Detect which cell encompasses the target text, then output its (X, Y) center coordinate. 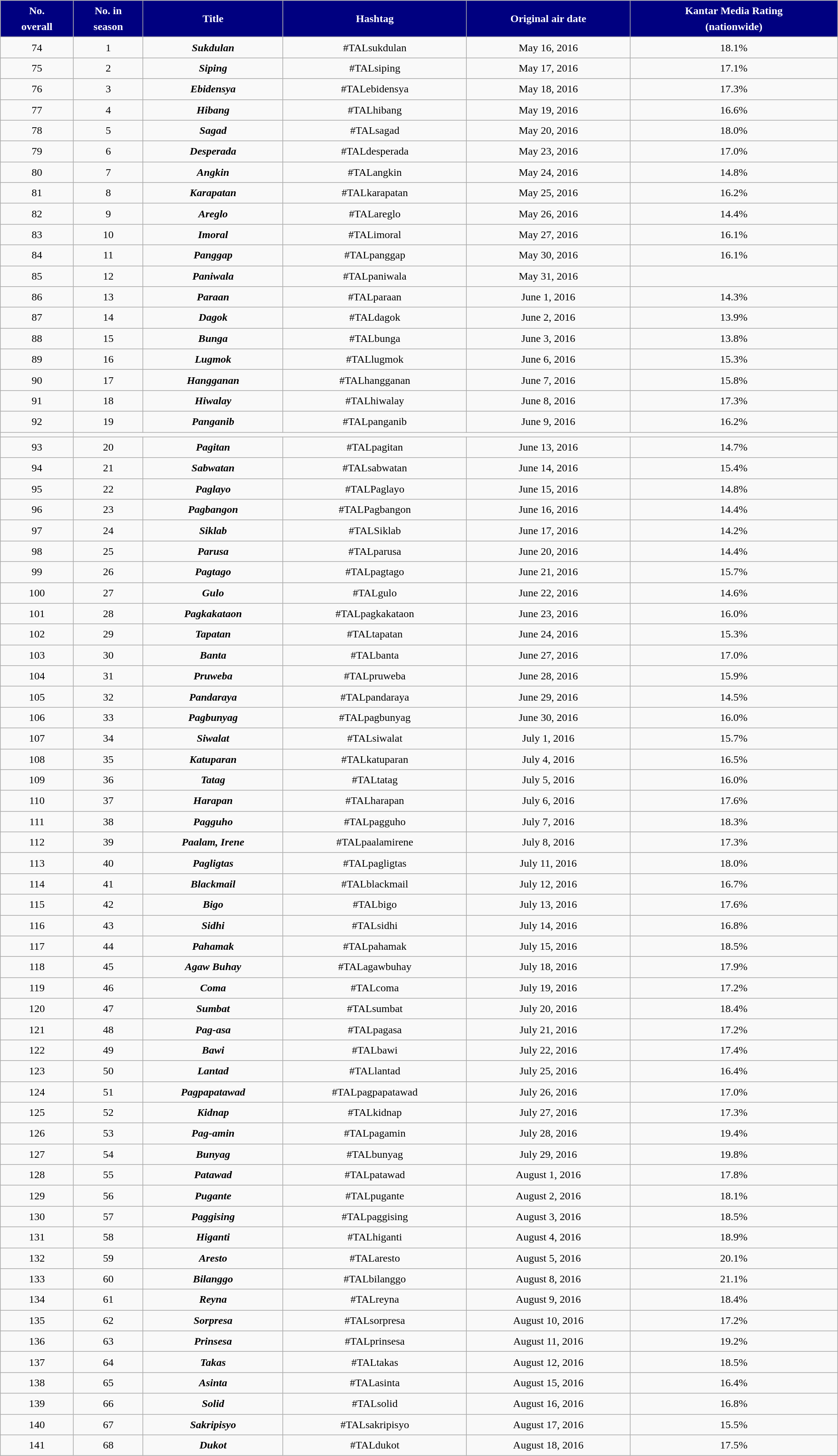
100 (37, 593)
139 (37, 1404)
#TALsiwalat (375, 739)
124 (37, 1092)
14.5% (734, 697)
June 29, 2016 (549, 697)
29 (108, 634)
#TALhibang (375, 110)
Title (213, 19)
Original air date (549, 19)
June 13, 2016 (549, 447)
134 (37, 1300)
Prinsesa (213, 1341)
25 (108, 551)
May 25, 2016 (549, 193)
53 (108, 1134)
67 (108, 1424)
57 (108, 1217)
123 (37, 1071)
36 (108, 780)
Katuparan (213, 759)
43 (108, 926)
August 9, 2016 (549, 1300)
93 (37, 447)
July 28, 2016 (549, 1134)
May 18, 2016 (549, 89)
15.9% (734, 676)
August 16, 2016 (549, 1404)
101 (37, 614)
104 (37, 676)
July 12, 2016 (549, 883)
August 8, 2016 (549, 1279)
Takas (213, 1362)
#TALreyna (375, 1300)
105 (37, 697)
#TALaresto (375, 1258)
18.9% (734, 1237)
108 (37, 759)
#TALpugante (375, 1195)
July 4, 2016 (549, 759)
77 (37, 110)
July 14, 2016 (549, 926)
Pagkakataon (213, 614)
#TALsorpresa (375, 1321)
Solid (213, 1404)
June 30, 2016 (549, 717)
Sabwatan (213, 468)
Tatag (213, 780)
#TALsumbat (375, 1009)
#TALdukot (375, 1445)
106 (37, 717)
13 (108, 297)
#TALpaniwala (375, 277)
19.8% (734, 1154)
No.overall (37, 19)
85 (37, 277)
96 (37, 510)
126 (37, 1134)
Areglo (213, 214)
Imoral (213, 234)
Pag-amin (213, 1134)
30 (108, 656)
Aresto (213, 1258)
Bawi (213, 1050)
Paalam, Irene (213, 842)
83 (37, 234)
107 (37, 739)
May 20, 2016 (549, 131)
Paglayo (213, 489)
74 (37, 48)
23 (108, 510)
136 (37, 1341)
June 15, 2016 (549, 489)
#TALkarapatan (375, 193)
Sagad (213, 131)
59 (108, 1258)
125 (37, 1112)
August 4, 2016 (549, 1237)
Blackmail (213, 883)
131 (37, 1237)
June 14, 2016 (549, 468)
22 (108, 489)
3 (108, 89)
Panganib (213, 421)
May 23, 2016 (549, 151)
May 17, 2016 (549, 68)
#TALtapatan (375, 634)
Patawad (213, 1175)
#TALhiwalay (375, 401)
#TALsukdulan (375, 48)
#TALdagok (375, 318)
July 7, 2016 (549, 822)
37 (108, 800)
July 26, 2016 (549, 1092)
61 (108, 1300)
#TALgulo (375, 593)
Gulo (213, 593)
17.8% (734, 1175)
66 (108, 1404)
118 (37, 967)
#TALpagligtas (375, 863)
June 2, 2016 (549, 318)
Sumbat (213, 1009)
Angkin (213, 172)
Sukdulan (213, 48)
80 (37, 172)
Bunyag (213, 1154)
130 (37, 1217)
86 (37, 297)
47 (108, 1009)
June 9, 2016 (549, 421)
116 (37, 926)
12 (108, 277)
No. inseason (108, 19)
Pugante (213, 1195)
#TALpagpapatawad (375, 1092)
July 18, 2016 (549, 967)
14.7% (734, 447)
45 (108, 967)
48 (108, 1029)
Harapan (213, 800)
2 (108, 68)
81 (37, 193)
42 (108, 905)
#TALimoral (375, 234)
Dukot (213, 1445)
June 17, 2016 (549, 530)
#TALbigo (375, 905)
117 (37, 946)
#TALagawbuhay (375, 967)
88 (37, 338)
40 (108, 863)
August 18, 2016 (549, 1445)
Kantar Media Rating (nationwide) (734, 19)
19 (108, 421)
Reyna (213, 1300)
98 (37, 551)
Pandaraya (213, 697)
#TALpatawad (375, 1175)
75 (37, 68)
13.8% (734, 338)
#TALpagkakataon (375, 614)
July 19, 2016 (549, 988)
21.1% (734, 1279)
May 19, 2016 (549, 110)
8 (108, 193)
13.9% (734, 318)
Parusa (213, 551)
17.1% (734, 68)
Hangganan (213, 380)
4 (108, 110)
Hiwalay (213, 401)
51 (108, 1092)
#TALpahamak (375, 946)
Desperada (213, 151)
#TALSiklab (375, 530)
#TALbawi (375, 1050)
#TALareglo (375, 214)
August 3, 2016 (549, 1217)
Pahamak (213, 946)
#TALsolid (375, 1404)
July 11, 2016 (549, 863)
June 27, 2016 (549, 656)
14.2% (734, 530)
May 31, 2016 (549, 277)
24 (108, 530)
July 1, 2016 (549, 739)
Ebidensya (213, 89)
#TALpagguho (375, 822)
June 20, 2016 (549, 551)
140 (37, 1424)
August 2, 2016 (549, 1195)
120 (37, 1009)
August 12, 2016 (549, 1362)
87 (37, 318)
August 1, 2016 (549, 1175)
26 (108, 572)
#TALasinta (375, 1383)
56 (108, 1195)
62 (108, 1321)
60 (108, 1279)
August 11, 2016 (549, 1341)
June 3, 2016 (549, 338)
#TALPagbangon (375, 510)
17 (108, 380)
14 (108, 318)
Banta (213, 656)
July 20, 2016 (549, 1009)
111 (37, 822)
122 (37, 1050)
Hibang (213, 110)
103 (37, 656)
16.5% (734, 759)
#TALblackmail (375, 883)
46 (108, 988)
64 (108, 1362)
33 (108, 717)
18.3% (734, 822)
#TALbunga (375, 338)
112 (37, 842)
14.3% (734, 297)
19.4% (734, 1134)
July 5, 2016 (549, 780)
19.2% (734, 1341)
June 16, 2016 (549, 510)
14.6% (734, 593)
115 (37, 905)
84 (37, 255)
#TALebidensya (375, 89)
#TALhiganti (375, 1237)
92 (37, 421)
39 (108, 842)
9 (108, 214)
June 22, 2016 (549, 593)
20 (108, 447)
Asinta (213, 1383)
7 (108, 172)
121 (37, 1029)
August 5, 2016 (549, 1258)
32 (108, 697)
113 (37, 863)
135 (37, 1321)
35 (108, 759)
5 (108, 131)
Hashtag (375, 19)
141 (37, 1445)
May 30, 2016 (549, 255)
June 1, 2016 (549, 297)
58 (108, 1237)
132 (37, 1258)
#TALdesperada (375, 151)
10 (108, 234)
34 (108, 739)
79 (37, 151)
July 29, 2016 (549, 1154)
82 (37, 214)
May 24, 2016 (549, 172)
May 16, 2016 (549, 48)
91 (37, 401)
July 21, 2016 (549, 1029)
#TALsidhi (375, 926)
#TALlantad (375, 1071)
#TALpruweba (375, 676)
Karapatan (213, 193)
119 (37, 988)
138 (37, 1383)
#TALprinsesa (375, 1341)
Panggap (213, 255)
102 (37, 634)
August 10, 2016 (549, 1321)
16.7% (734, 883)
16 (108, 360)
21 (108, 468)
137 (37, 1362)
#TALpaalamirene (375, 842)
38 (108, 822)
#TALangkin (375, 172)
Higanti (213, 1237)
July 22, 2016 (549, 1050)
Dagok (213, 318)
78 (37, 131)
11 (108, 255)
128 (37, 1175)
Bunga (213, 338)
Pagligtas (213, 863)
54 (108, 1154)
55 (108, 1175)
Bilanggo (213, 1279)
#TALkidnap (375, 1112)
Kidnap (213, 1112)
Coma (213, 988)
July 27, 2016 (549, 1112)
89 (37, 360)
114 (37, 883)
28 (108, 614)
Pagbangon (213, 510)
July 6, 2016 (549, 800)
97 (37, 530)
#TALparaan (375, 297)
#TALparusa (375, 551)
#TALharapan (375, 800)
49 (108, 1050)
#TALpagtago (375, 572)
#TALsakripisyo (375, 1424)
110 (37, 800)
17.9% (734, 967)
June 21, 2016 (549, 572)
6 (108, 151)
Paggising (213, 1217)
52 (108, 1112)
#TALtakas (375, 1362)
133 (37, 1279)
Pagtago (213, 572)
June 28, 2016 (549, 676)
Paraan (213, 297)
95 (37, 489)
Siping (213, 68)
109 (37, 780)
94 (37, 468)
Paniwala (213, 277)
May 27, 2016 (549, 234)
Pruweba (213, 676)
#TALsagad (375, 131)
17.4% (734, 1050)
June 24, 2016 (549, 634)
#TALpagasa (375, 1029)
Sidhi (213, 926)
August 17, 2016 (549, 1424)
Tapatan (213, 634)
17.5% (734, 1445)
31 (108, 676)
63 (108, 1341)
#TALsabwatan (375, 468)
#TALtatag (375, 780)
16.6% (734, 110)
Pagguho (213, 822)
August 15, 2016 (549, 1383)
15.4% (734, 468)
Sakripisyo (213, 1424)
#TALPaglayo (375, 489)
15.8% (734, 380)
Pagbunyag (213, 717)
June 6, 2016 (549, 360)
#TALsiping (375, 68)
Sorpresa (213, 1321)
15.5% (734, 1424)
20.1% (734, 1258)
#TALbunyag (375, 1154)
Lantad (213, 1071)
Siklab (213, 530)
129 (37, 1195)
127 (37, 1154)
#TALkatuparan (375, 759)
Bigo (213, 905)
68 (108, 1445)
99 (37, 572)
18 (108, 401)
15 (108, 338)
May 26, 2016 (549, 214)
July 8, 2016 (549, 842)
1 (108, 48)
June 7, 2016 (549, 380)
76 (37, 89)
#TALcoma (375, 988)
#TALpagbunyag (375, 717)
Agaw Buhay (213, 967)
27 (108, 593)
June 23, 2016 (549, 614)
#TALpandaraya (375, 697)
Lugmok (213, 360)
July 25, 2016 (549, 1071)
#TALpaggising (375, 1217)
65 (108, 1383)
44 (108, 946)
#TALbilanggo (375, 1279)
90 (37, 380)
Pagpapatawad (213, 1092)
#TALpagamin (375, 1134)
Pag-asa (213, 1029)
#TALpanggap (375, 255)
June 8, 2016 (549, 401)
Pagitan (213, 447)
July 13, 2016 (549, 905)
50 (108, 1071)
41 (108, 883)
#TALbanta (375, 656)
#TALpagitan (375, 447)
Siwalat (213, 739)
#TALhangganan (375, 380)
#TALlugmok (375, 360)
July 15, 2016 (549, 946)
#TALpanganib (375, 421)
